Return the [x, y] coordinate for the center point of the cell that contains the specified text.  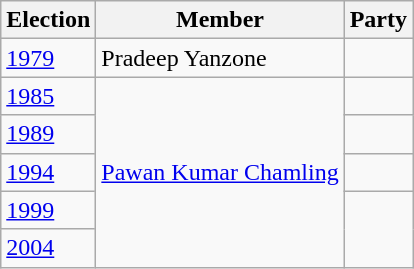
Pawan Kumar Chamling [220, 172]
1994 [48, 172]
Member [220, 20]
Election [48, 20]
1979 [48, 58]
Party [378, 20]
1989 [48, 134]
Pradeep Yanzone [220, 58]
2004 [48, 248]
1999 [48, 210]
1985 [48, 96]
